Find where the given text appears and provide that cell's center as (x, y) coordinate. 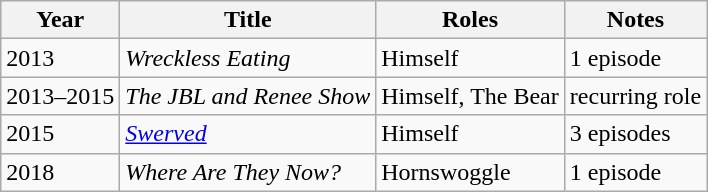
Hornswoggle (470, 172)
The JBL and Renee Show (248, 96)
Title (248, 20)
Swerved (248, 134)
recurring role (635, 96)
3 episodes (635, 134)
Year (60, 20)
2013 (60, 58)
Himself, The Bear (470, 96)
2018 (60, 172)
Where Are They Now? (248, 172)
2015 (60, 134)
Roles (470, 20)
2013–2015 (60, 96)
Wreckless Eating (248, 58)
Notes (635, 20)
